Search for the cell housing the specified text and yield its (X, Y) center coordinate. 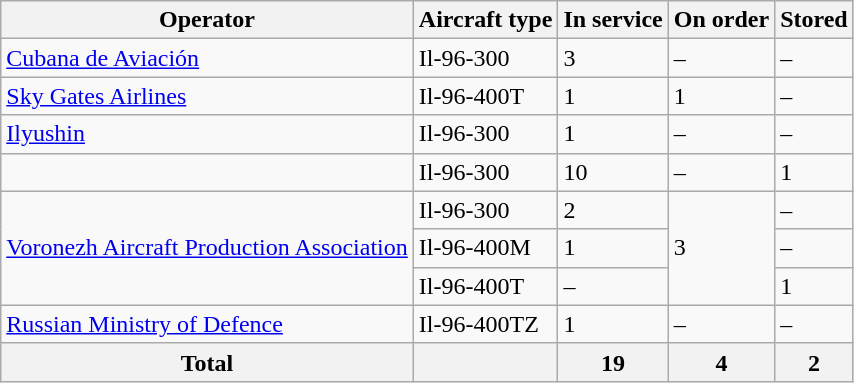
Cubana de Aviación (208, 58)
4 (721, 362)
In service (613, 20)
Total (208, 362)
Aircraft type (486, 20)
On order (721, 20)
Il-96-400TZ (486, 324)
Voronezh Aircraft Production Association (208, 248)
Ilyushin (208, 134)
Stored (814, 20)
Russian Ministry of Defence (208, 324)
19 (613, 362)
10 (613, 172)
Operator (208, 20)
Sky Gates Airlines (208, 96)
Il-96-400M (486, 248)
